From the cell containing the given text, extract its center point as (X, Y) coordinate. 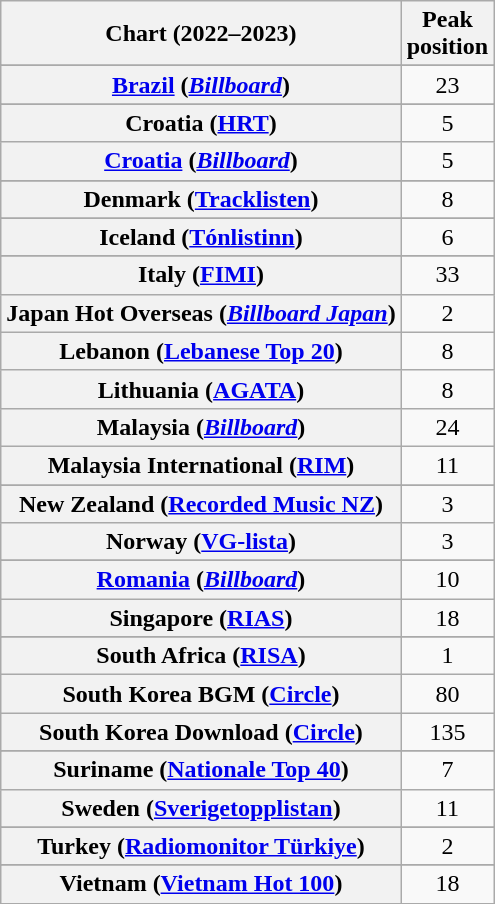
Brazil (Billboard) (201, 85)
Vietnam (Vietnam Hot 100) (201, 884)
Croatia (Billboard) (201, 161)
Norway (VG-lista) (201, 542)
Sweden (Sverigetopplistan) (201, 808)
Malaysia (Billboard) (201, 427)
33 (447, 275)
Japan Hot Overseas (Billboard Japan) (201, 313)
New Zealand (Recorded Music NZ) (201, 503)
South Africa (RISA) (201, 656)
135 (447, 732)
South Korea Download (Circle) (201, 732)
Denmark (Tracklisten) (201, 199)
80 (447, 694)
Malaysia International (RIM) (201, 465)
7 (447, 770)
23 (447, 85)
Romania (Billboard) (201, 580)
Peakposition (447, 34)
Turkey (Radiomonitor Türkiye) (201, 846)
Suriname (Nationale Top 40) (201, 770)
6 (447, 237)
Lithuania (AGATA) (201, 389)
Iceland (Tónlistinn) (201, 237)
Chart (2022–2023) (201, 34)
Italy (FIMI) (201, 275)
Singapore (RIAS) (201, 618)
1 (447, 656)
10 (447, 580)
Lebanon (Lebanese Top 20) (201, 351)
Croatia (HRT) (201, 123)
24 (447, 427)
South Korea BGM (Circle) (201, 694)
